Find where the given text appears and provide that cell's center as (x, y) coordinate. 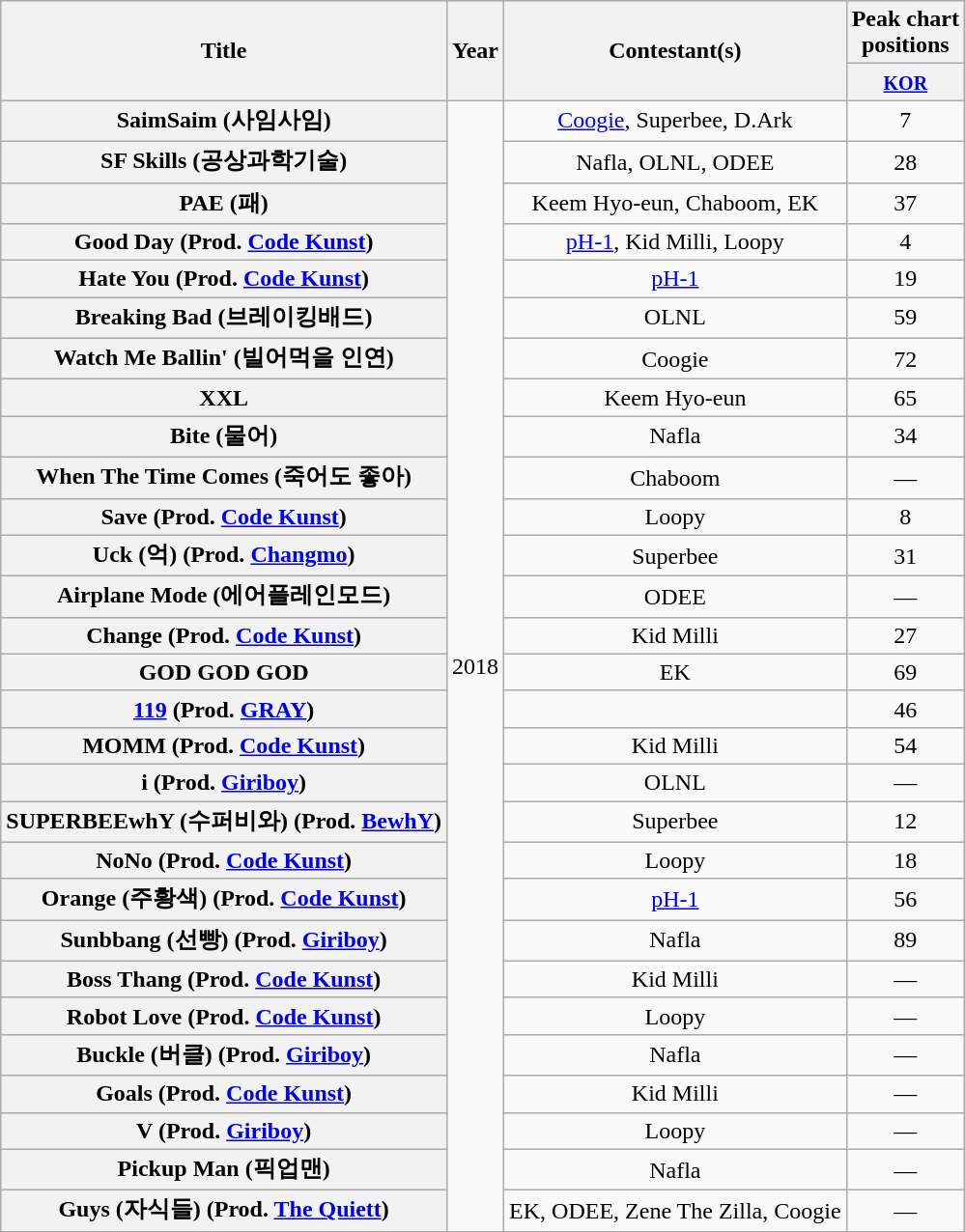
Bite (물어) (224, 436)
Coogie (676, 359)
Orange (주황색) (Prod. Code Kunst) (224, 900)
XXL (224, 398)
Guys (자식들) (Prod. The Quiett) (224, 1211)
Chaboom (676, 477)
37 (905, 203)
4 (905, 242)
46 (905, 709)
SaimSaim (사임사임) (224, 122)
Peak chart positions (905, 33)
Year (475, 50)
EK (676, 672)
89 (905, 940)
Keem Hyo-eun (676, 398)
SUPERBEEwhY (수퍼비와) (Prod. BewhY) (224, 823)
54 (905, 745)
7 (905, 122)
Good Day (Prod. Code Kunst) (224, 242)
MOMM (Prod. Code Kunst) (224, 745)
31 (905, 556)
Hate You (Prod. Code Kunst) (224, 279)
SF Skills (공상과학기술) (224, 162)
Breaking Bad (브레이킹배드) (224, 319)
When The Time Comes (죽어도 좋아) (224, 477)
2018 (475, 666)
V (Prod. Giriboy) (224, 1131)
i (Prod. Giriboy) (224, 782)
Coogie, Superbee, D.Ark (676, 122)
Contestant(s) (676, 50)
12 (905, 823)
72 (905, 359)
Sunbbang (선빵) (Prod. Giriboy) (224, 940)
GOD GOD GOD (224, 672)
28 (905, 162)
NoNo (Prod. Code Kunst) (224, 860)
Boss Thang (Prod. Code Kunst) (224, 979)
Change (Prod. Code Kunst) (224, 635)
Nafla, OLNL, ODEE (676, 162)
Title (224, 50)
ODEE (676, 597)
pH-1, Kid Milli, Loopy (676, 242)
8 (905, 517)
Buckle (버클) (Prod. Giriboy) (224, 1054)
119 (Prod. GRAY) (224, 709)
18 (905, 860)
Robot Love (Prod. Code Kunst) (224, 1016)
Save (Prod. Code Kunst) (224, 517)
Airplane Mode (에어플레인모드) (224, 597)
19 (905, 279)
Watch Me Ballin' (빌어먹을 인연) (224, 359)
Goals (Prod. Code Kunst) (224, 1094)
PAE (패) (224, 203)
34 (905, 436)
Uck (억) (Prod. Changmo) (224, 556)
59 (905, 319)
Pickup Man (픽업맨) (224, 1170)
65 (905, 398)
56 (905, 900)
Keem Hyo-eun, Chaboom, EK (676, 203)
EK, ODEE, Zene The Zilla, Coogie (676, 1211)
KOR (905, 82)
69 (905, 672)
27 (905, 635)
